Pinpoint the cell where the given text exists, returning its [X, Y] midpoint coordinate. 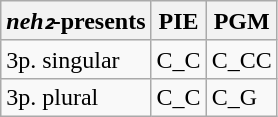
PGM [242, 21]
3p. singular [76, 59]
PIE [178, 21]
C_G [242, 97]
C_CC [242, 59]
3p. plural [76, 97]
neh₂-presents [76, 21]
